Output the [x, y] coordinate of the center of the cell containing the given text.  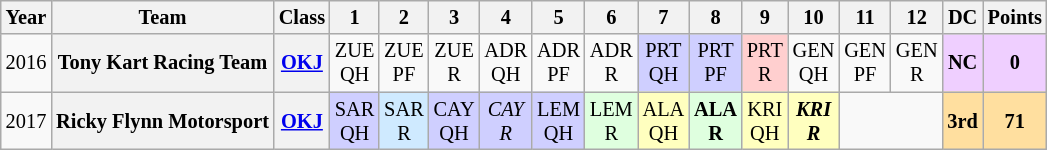
ZUEPF [404, 63]
10 [814, 17]
ADRR [612, 63]
3rd [962, 121]
Class [302, 17]
3 [454, 17]
CAYR [506, 121]
2016 [26, 63]
GENPF [865, 63]
ALAR [716, 121]
5 [558, 17]
12 [917, 17]
4 [506, 17]
Points [1015, 17]
71 [1015, 121]
ADRPF [558, 63]
SARR [404, 121]
Tony Kart Racing Team [162, 63]
PRTR [765, 63]
KRIQH [765, 121]
LEMR [612, 121]
ZUEQH [354, 63]
KRIR [814, 121]
0 [1015, 63]
2 [404, 17]
ALAQH [664, 121]
CAYQH [454, 121]
Ricky Flynn Motorsport [162, 121]
NC [962, 63]
PRTPF [716, 63]
7 [664, 17]
ADRQH [506, 63]
6 [612, 17]
GENQH [814, 63]
PRTQH [664, 63]
DC [962, 17]
Team [162, 17]
11 [865, 17]
GENR [917, 63]
1 [354, 17]
8 [716, 17]
ZUER [454, 63]
LEMQH [558, 121]
SARQH [354, 121]
2017 [26, 121]
9 [765, 17]
Year [26, 17]
